Capture the cell that displays the provided text and extract its [X, Y] central coordinate. 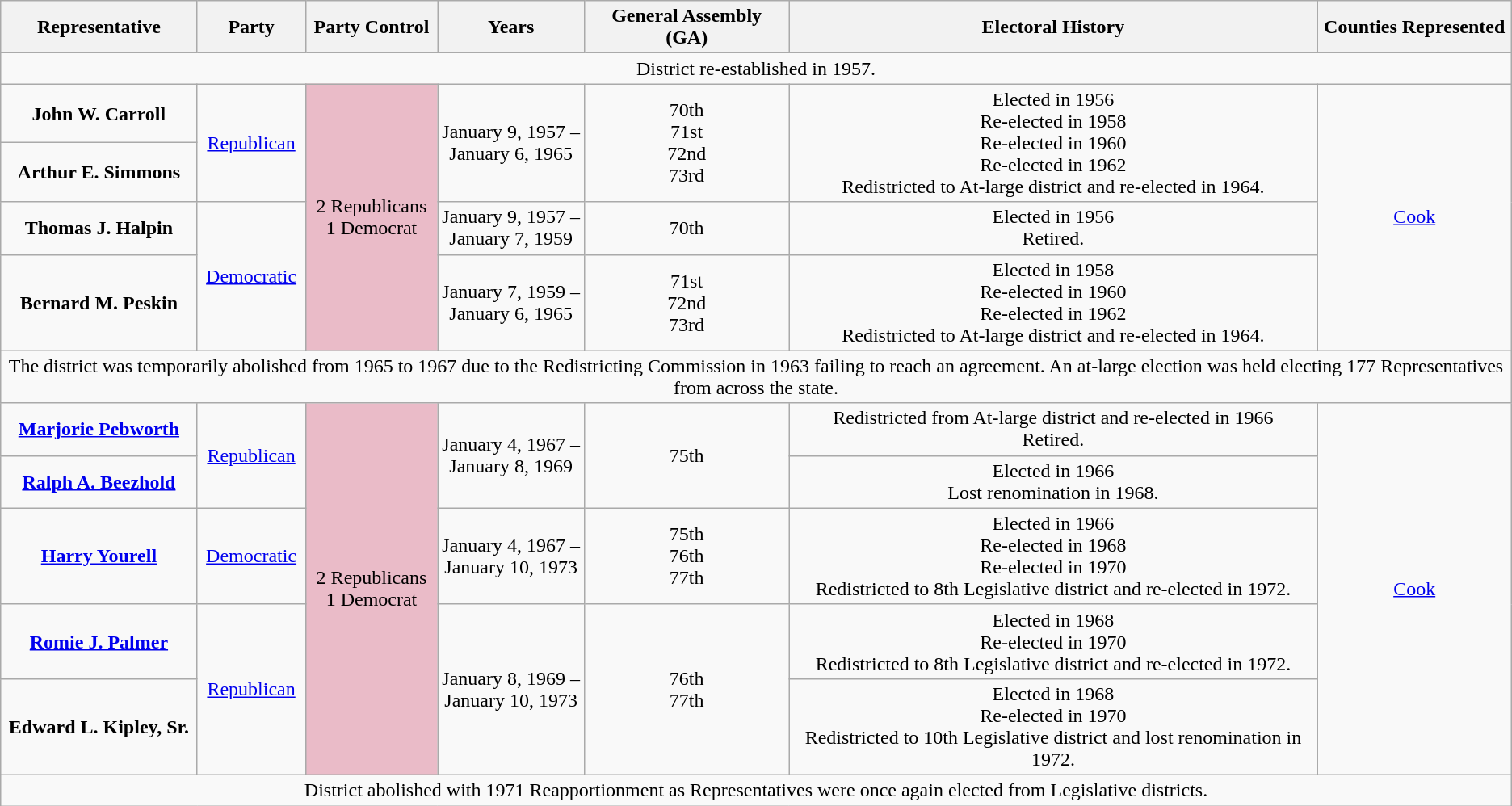
January 9, 1957 –January 7, 1959 [511, 228]
Elected in 1956Re-elected in 1958Re-elected in 1960Re-elected in 1962Redistricted to At-large district and re-elected in 1964. [1053, 143]
Redistricted from At-large district and re-elected in 1966Retired. [1053, 430]
Harry Yourell [99, 556]
Representative [99, 27]
Party [251, 27]
Years [511, 27]
District re-established in 1957. [756, 69]
Electoral History [1053, 27]
General Assembly (GA) [687, 27]
Marjorie Pebworth [99, 430]
70th [687, 228]
Edward L. Kipley, Sr. [99, 727]
Romie J. Palmer [99, 641]
January 4, 1967 –January 10, 1973 [511, 556]
Elected in 1966Lost renomination in 1968. [1053, 481]
75th76th77th [687, 556]
Elected in 1968Re-elected in 1970Redistricted to 10th Legislative district and lost renomination in 1972. [1053, 727]
Bernard M. Peskin [99, 302]
Ralph A. Beezhold [99, 481]
75th [687, 455]
Elected in 1968Re-elected in 1970Redistricted to 8th Legislative district and re-elected in 1972. [1053, 641]
Elected in 1958Re-elected in 1960Re-elected in 1962Redistricted to At-large district and re-elected in 1964. [1053, 302]
71st72nd73rd [687, 302]
John W. Carroll [99, 113]
Counties Represented [1414, 27]
Arthur E. Simmons [99, 173]
Party Control [372, 27]
Elected in 1956Retired. [1053, 228]
Thomas J. Halpin [99, 228]
70th71st72nd73rd [687, 143]
District abolished with 1971 Reapportionment as Representatives were once again elected from Legislative districts. [756, 790]
January 4, 1967 –January 8, 1969 [511, 455]
January 8, 1969 –January 10, 1973 [511, 690]
January 7, 1959 –January 6, 1965 [511, 302]
Elected in 1966Re-elected in 1968Re-elected in 1970Redistricted to 8th Legislative district and re-elected in 1972. [1053, 556]
January 9, 1957 –January 6, 1965 [511, 143]
76th77th [687, 690]
